Detect which cell encompasses the target text, then output its [x, y] center coordinate. 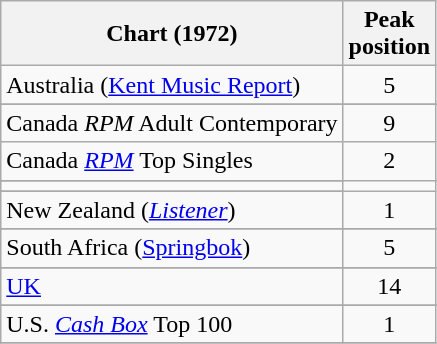
9 [389, 123]
Canada RPM Adult Contemporary [172, 123]
Peakposition [389, 34]
Canada RPM Top Singles [172, 161]
U.S. Cash Box Top 100 [172, 324]
Australia (Kent Music Report) [172, 85]
14 [389, 286]
New Zealand (Listener) [172, 210]
South Africa (Springbok) [172, 248]
2 [389, 161]
UK [172, 286]
Chart (1972) [172, 34]
